Provide the [X, Y] coordinate of the cell's center where the given text is located.  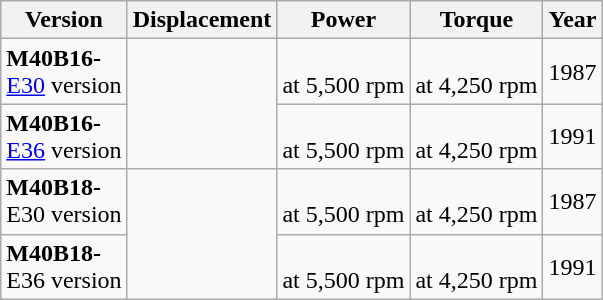
Power [344, 20]
M40B16- E36 version [64, 136]
M40B18- E30 version [64, 202]
Torque [476, 20]
M40B18- E36 version [64, 266]
M40B16- E30 version [64, 72]
Displacement [202, 20]
Year [572, 20]
Version [64, 20]
